Return (x, y) of the center of cell containing provided text 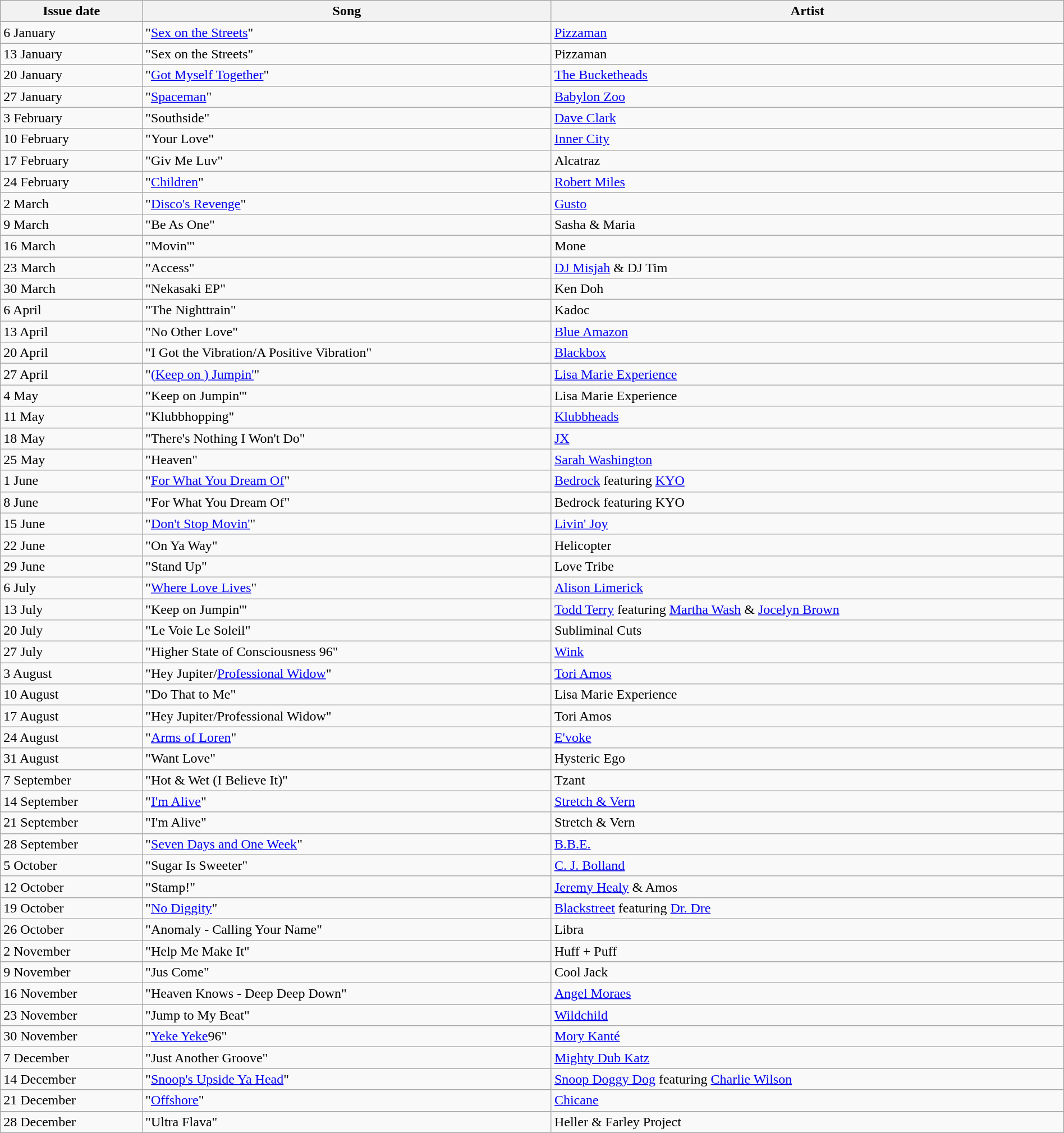
Mighty Dub Katz (807, 1058)
Libra (807, 929)
"There's Nothing I Won't Do" (347, 438)
Snoop Doggy Dog featuring Charlie Wilson (807, 1079)
"Where Love Lives" (347, 588)
13 January (72, 54)
15 June (72, 524)
"Arms of Loren" (347, 737)
Mone (807, 246)
Mory Kanté (807, 1036)
Alcatraz (807, 160)
5 October (72, 865)
27 July (72, 652)
Artist (807, 11)
Dave Clark (807, 118)
Todd Terry featuring Martha Wash & Jocelyn Brown (807, 609)
"Jump to My Beat" (347, 1015)
24 February (72, 182)
13 April (72, 332)
9 March (72, 224)
20 January (72, 75)
26 October (72, 929)
"Anomaly - Calling Your Name" (347, 929)
27 January (72, 97)
Ken Doh (807, 289)
Cool Jack (807, 973)
16 November (72, 994)
"Seven Days and One Week" (347, 844)
12 October (72, 887)
3 February (72, 118)
Inner City (807, 139)
4 May (72, 396)
"No Diggity" (347, 908)
20 April (72, 353)
"Help Me Make It" (347, 951)
Babylon Zoo (807, 97)
Wildchild (807, 1015)
Song (347, 11)
"Hot & Wet (I Believe It)" (347, 780)
10 February (72, 139)
7 December (72, 1058)
"Ultra Flava" (347, 1122)
Livin' Joy (807, 524)
"Children" (347, 182)
7 September (72, 780)
Hysteric Ego (807, 759)
16 March (72, 246)
31 August (72, 759)
B.B.E. (807, 844)
"Access" (347, 268)
21 December (72, 1100)
"Heaven" (347, 460)
"Spaceman" (347, 97)
21 September (72, 823)
"On Ya Way" (347, 545)
"Jus Come" (347, 973)
"(Keep on ) Jumpin'" (347, 374)
"Just Another Groove" (347, 1058)
8 June (72, 502)
2 November (72, 951)
30 March (72, 289)
23 November (72, 1015)
Sasha & Maria (807, 224)
19 October (72, 908)
"Your Love" (347, 139)
Heller & Farley Project (807, 1122)
10 August (72, 695)
Kadoc (807, 310)
JX (807, 438)
2 March (72, 203)
6 April (72, 310)
24 August (72, 737)
DJ Misjah & DJ Tim (807, 268)
"Heaven Knows - Deep Deep Down" (347, 994)
"No Other Love" (347, 332)
"Sugar Is Sweeter" (347, 865)
Angel Moraes (807, 994)
Sarah Washington (807, 460)
6 January (72, 33)
"Yeke Yeke96" (347, 1036)
18 May (72, 438)
"Giv Me Luv" (347, 160)
22 June (72, 545)
1 June (72, 481)
Helicopter (807, 545)
Blackbox (807, 353)
28 September (72, 844)
Chicane (807, 1100)
"Don't Stop Movin'" (347, 524)
17 August (72, 716)
The Bucketheads (807, 75)
"Le Voie Le Soleil" (347, 631)
E'voke (807, 737)
30 November (72, 1036)
3 August (72, 673)
Robert Miles (807, 182)
"Do That to Me" (347, 695)
9 November (72, 973)
28 December (72, 1122)
Blue Amazon (807, 332)
6 July (72, 588)
17 February (72, 160)
14 September (72, 801)
"Got Myself Together" (347, 75)
Gusto (807, 203)
23 March (72, 268)
"Disco's Revenge" (347, 203)
Issue date (72, 11)
Huff + Puff (807, 951)
20 July (72, 631)
"Stamp!" (347, 887)
"Offshore" (347, 1100)
"Snoop's Upside Ya Head" (347, 1079)
"The Nighttrain" (347, 310)
"I Got the Vibration/A Positive Vibration" (347, 353)
Subliminal Cuts (807, 631)
14 December (72, 1079)
Klubbheads (807, 417)
Tzant (807, 780)
"Higher State of Consciousness 96" (347, 652)
Wink (807, 652)
"Klubbhopping" (347, 417)
27 April (72, 374)
Alison Limerick (807, 588)
"Movin'" (347, 246)
"Nekasaki EP" (347, 289)
29 June (72, 566)
13 July (72, 609)
25 May (72, 460)
"Want Love" (347, 759)
"Be As One" (347, 224)
"Stand Up" (347, 566)
Love Tribe (807, 566)
C. J. Bolland (807, 865)
Blackstreet featuring Dr. Dre (807, 908)
"Southside" (347, 118)
Jeremy Healy & Amos (807, 887)
11 May (72, 417)
